Identify which cell holds the provided text, then report its (X, Y) central coordinate. 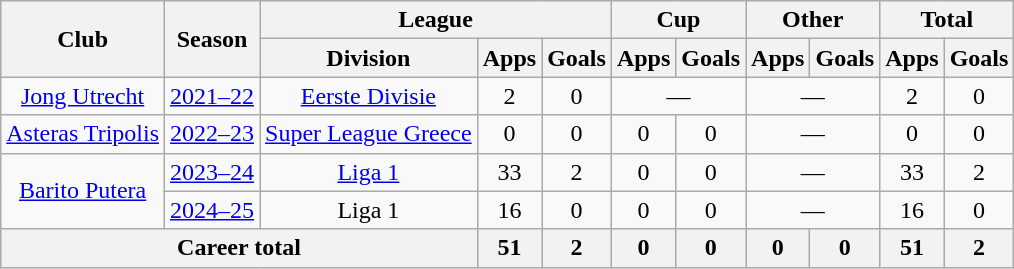
Jong Utrecht (83, 96)
Total (947, 20)
Super League Greece (369, 134)
Cup (678, 20)
Eerste Divisie (369, 96)
Barito Putera (83, 191)
2022–23 (212, 134)
Career total (239, 248)
2024–25 (212, 210)
2021–22 (212, 96)
Club (83, 39)
League (436, 20)
Other (813, 20)
Division (369, 58)
Asteras Tripolis (83, 134)
2023–24 (212, 172)
Season (212, 39)
